Scan for the cell matching the given text and deliver its (x, y) coordinate at center. 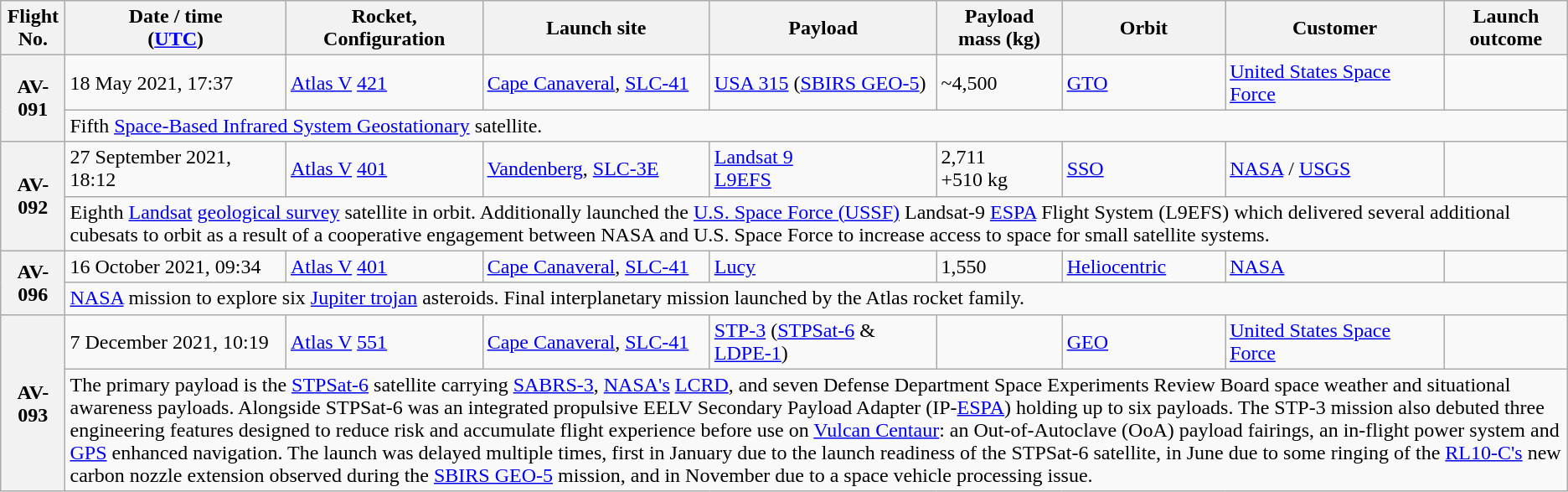
Flight No. (34, 28)
Launchoutcome (1506, 28)
SSO (1144, 169)
Heliocentric (1144, 267)
AV-091 (34, 99)
Customer (1335, 28)
16 October 2021, 09:34 (176, 267)
STP-3 (STPSat-6 & LDPE-1) (823, 342)
AV-092 (34, 196)
GTO (1144, 82)
Landsat 9L9EFS (823, 169)
USA 315 (SBIRS GEO-5) (823, 82)
NASA (1335, 267)
Date / time(UTC) (176, 28)
Atlas V 421 (384, 82)
Fifth Space-Based Infrared System Geostationary satellite. (816, 126)
7 December 2021, 10:19 (176, 342)
1,550 (999, 267)
Lucy (823, 267)
NASA / USGS (1335, 169)
GEO (1144, 342)
AV-093 (34, 402)
Orbit (1144, 28)
~4,500 (999, 82)
2,711+510 kg (999, 169)
AV-096 (34, 282)
NASA mission to explore six Jupiter trojan asteroids. Final interplanetary mission launched by the Atlas rocket family. (816, 298)
18 May 2021, 17:37 (176, 82)
Payload (823, 28)
Launch site (596, 28)
27 September 2021, 18:12 (176, 169)
Payloadmass (kg) (999, 28)
Vandenberg, SLC-3E (596, 169)
Rocket,Configuration (384, 28)
Atlas V 551 (384, 342)
